Return (x, y) of the center of cell containing provided text 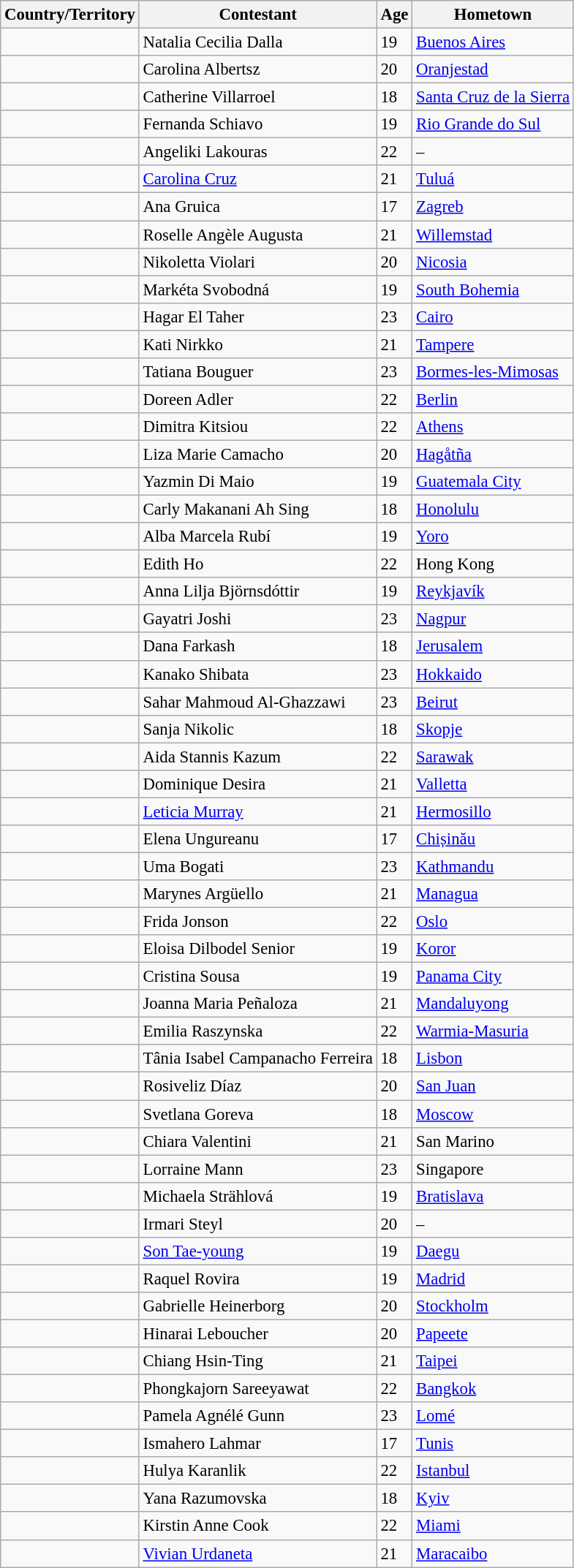
Ana Gruica (257, 207)
Angeliki Lakouras (257, 152)
San Juan (493, 1086)
San Marino (493, 1141)
Panama City (493, 977)
Contestant (257, 15)
Tuluá (493, 179)
Hinarai Leboucher (257, 1333)
Cristina Sousa (257, 977)
Beirut (493, 702)
Carolina Albertsz (257, 69)
Rio Grande do Sul (493, 124)
Miami (493, 1526)
Tampere (493, 344)
Gayatri Joshi (257, 619)
Maracaibo (493, 1553)
Hong Kong (493, 564)
Lomé (493, 1416)
Kanako Shibata (257, 674)
Koror (493, 949)
Moscow (493, 1114)
Dana Farkash (257, 647)
Honolulu (493, 510)
Chiang Hsin-Ting (257, 1361)
Sahar Mahmoud Al-Ghazzawi (257, 702)
Pamela Agnélé Gunn (257, 1416)
Catherine Villarroel (257, 97)
Anna Lilja Björnsdóttir (257, 591)
Valletta (493, 784)
Yazmin Di Maio (257, 482)
South Bohemia (493, 289)
Emilia Raszynska (257, 1031)
Skopje (493, 729)
Bormes-les-Mimosas (493, 372)
Carly Makanani Ah Sing (257, 510)
Phongkajorn Sareeyawat (257, 1389)
Mandaluyong (493, 1004)
Yoro (493, 537)
Joanna Maria Peñaloza (257, 1004)
Uma Bogati (257, 866)
Istanbul (493, 1471)
Oslo (493, 922)
Papeete (493, 1333)
Daegu (493, 1251)
Fernanda Schiavo (257, 124)
Hometown (493, 15)
Kati Nirkko (257, 344)
Jerusalem (493, 647)
Son Tae-young (257, 1251)
Berlin (493, 399)
Dominique Desira (257, 784)
Warmia-Masuria (493, 1031)
Dimitra Kitsiou (257, 427)
Taipei (493, 1361)
Carolina Cruz (257, 179)
Cairo (493, 317)
Kyiv (493, 1499)
Eloisa Dilbodel Senior (257, 949)
Chiara Valentini (257, 1141)
Alba Marcela Rubí (257, 537)
Bangkok (493, 1389)
Zagreb (493, 207)
Leticia Murray (257, 811)
Liza Marie Camacho (257, 454)
Hokkaido (493, 674)
Tatiana Bouguer (257, 372)
Santa Cruz de la Sierra (493, 97)
Ismahero Lahmar (257, 1444)
Natalia Cecilia Dalla (257, 42)
Elena Ungureanu (257, 839)
Svetlana Goreva (257, 1114)
Hagåtña (493, 454)
Athens (493, 427)
Oranjestad (493, 69)
Willemstad (493, 235)
Madrid (493, 1279)
Hermosillo (493, 811)
Kathmandu (493, 866)
Vivian Urdaneta (257, 1553)
Guatemala City (493, 482)
Tunis (493, 1444)
Tânia Isabel Campanacho Ferreira (257, 1059)
Hagar El Taher (257, 317)
Buenos Aires (493, 42)
Aida Stannis Kazum (257, 757)
Hulya Karanlik (257, 1471)
Country/Territory (70, 15)
Nikoletta Violari (257, 262)
Yana Razumovska (257, 1499)
Stockholm (493, 1306)
Kirstin Anne Cook (257, 1526)
Nagpur (493, 619)
Roselle Angèle Augusta (257, 235)
Lorraine Mann (257, 1169)
Sanja Nikolic (257, 729)
Rosiveliz Díaz (257, 1086)
Singapore (493, 1169)
Lisbon (493, 1059)
Michaela Strählová (257, 1196)
Managua (493, 894)
Nicosia (493, 262)
Chișinău (493, 839)
Gabrielle Heinerborg (257, 1306)
Marynes Argüello (257, 894)
Doreen Adler (257, 399)
Frida Jonson (257, 922)
Bratislava (493, 1196)
Raquel Rovira (257, 1279)
Sarawak (493, 757)
Irmari Steyl (257, 1224)
Age (395, 15)
Markéta Svobodná (257, 289)
Edith Ho (257, 564)
Reykjavík (493, 591)
